Detect which cell encompasses the target text, then output its [x, y] center coordinate. 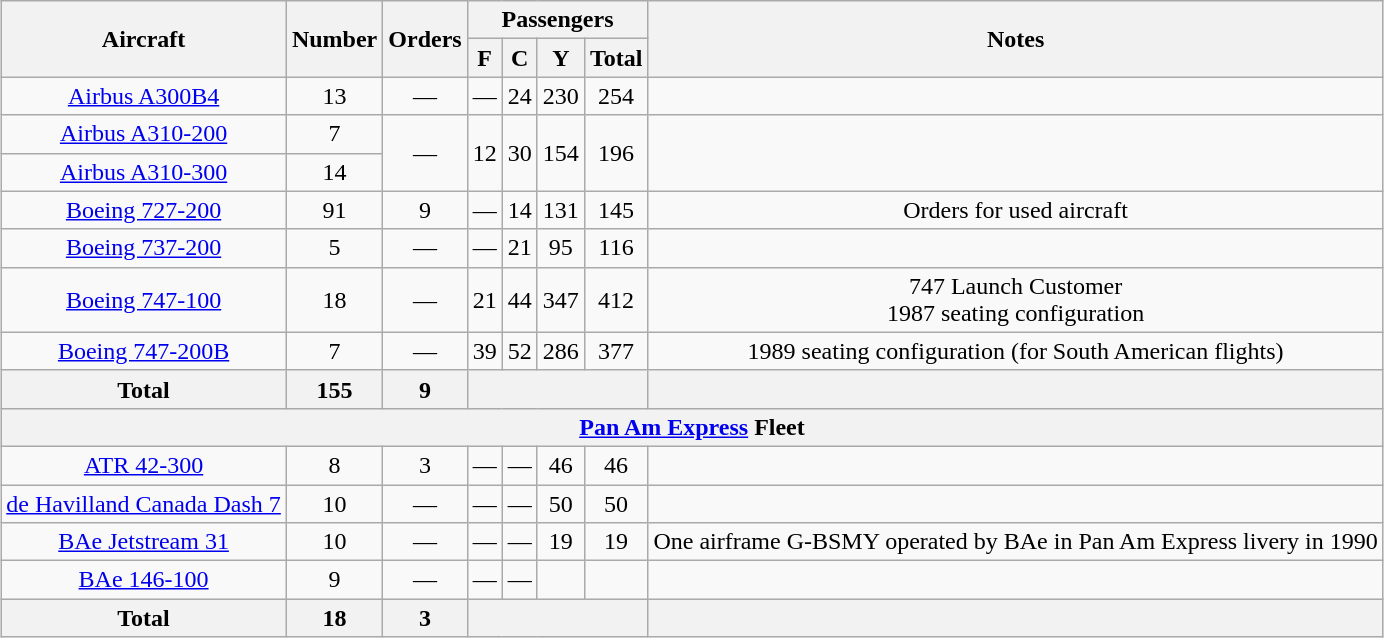
de Havilland Canada Dash 7 [144, 503]
Number [334, 39]
145 [616, 210]
Boeing 737-200 [144, 248]
Aircraft [144, 39]
Airbus A310-300 [144, 172]
347 [560, 300]
254 [616, 96]
52 [520, 351]
C [520, 58]
30 [520, 153]
Pan Am Express Fleet [692, 427]
12 [484, 153]
24 [520, 96]
Airbus A310-200 [144, 134]
Airbus A300B4 [144, 96]
8 [334, 465]
91 [334, 210]
155 [334, 389]
154 [560, 153]
286 [560, 351]
Orders for used aircraft [1016, 210]
BAe 146-100 [144, 580]
One airframe G-BSMY operated by BAe in Pan Am Express livery in 1990 [1016, 542]
39 [484, 351]
5 [334, 248]
Boeing 747-100 [144, 300]
412 [616, 300]
131 [560, 210]
230 [560, 96]
ATR 42-300 [144, 465]
95 [560, 248]
1989 seating configuration (for South American flights) [1016, 351]
Boeing 727-200 [144, 210]
196 [616, 153]
Notes [1016, 39]
Y [560, 58]
377 [616, 351]
Orders [425, 39]
Boeing 747-200B [144, 351]
116 [616, 248]
13 [334, 96]
747 Launch Customer1987 seating configuration [1016, 300]
F [484, 58]
Passengers [558, 20]
BAe Jetstream 31 [144, 542]
44 [520, 300]
